Return the (x, y) coordinate for the center point of the cell that contains the specified text.  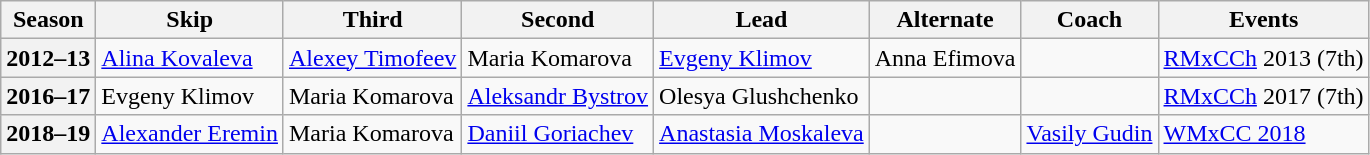
Alexander Eremin (190, 134)
2012–13 (48, 58)
Alexey Timofeev (372, 58)
2018–19 (48, 134)
Alina Kovaleva (190, 58)
Coach (1090, 20)
Anastasia Moskaleva (762, 134)
Skip (190, 20)
Alternate (945, 20)
Lead (762, 20)
RMxCCh 2013 (7th) (1264, 58)
Aleksandr Bystrov (558, 96)
Events (1264, 20)
Daniil Goriachev (558, 134)
Anna Efimova (945, 58)
2016–17 (48, 96)
Vasily Gudin (1090, 134)
RMxCCh 2017 (7th) (1264, 96)
Third (372, 20)
Olesya Glushchenko (762, 96)
Season (48, 20)
Second (558, 20)
WMxCC 2018 (1264, 134)
